Return the (x, y) coordinate for the center point of the cell that contains the specified text.  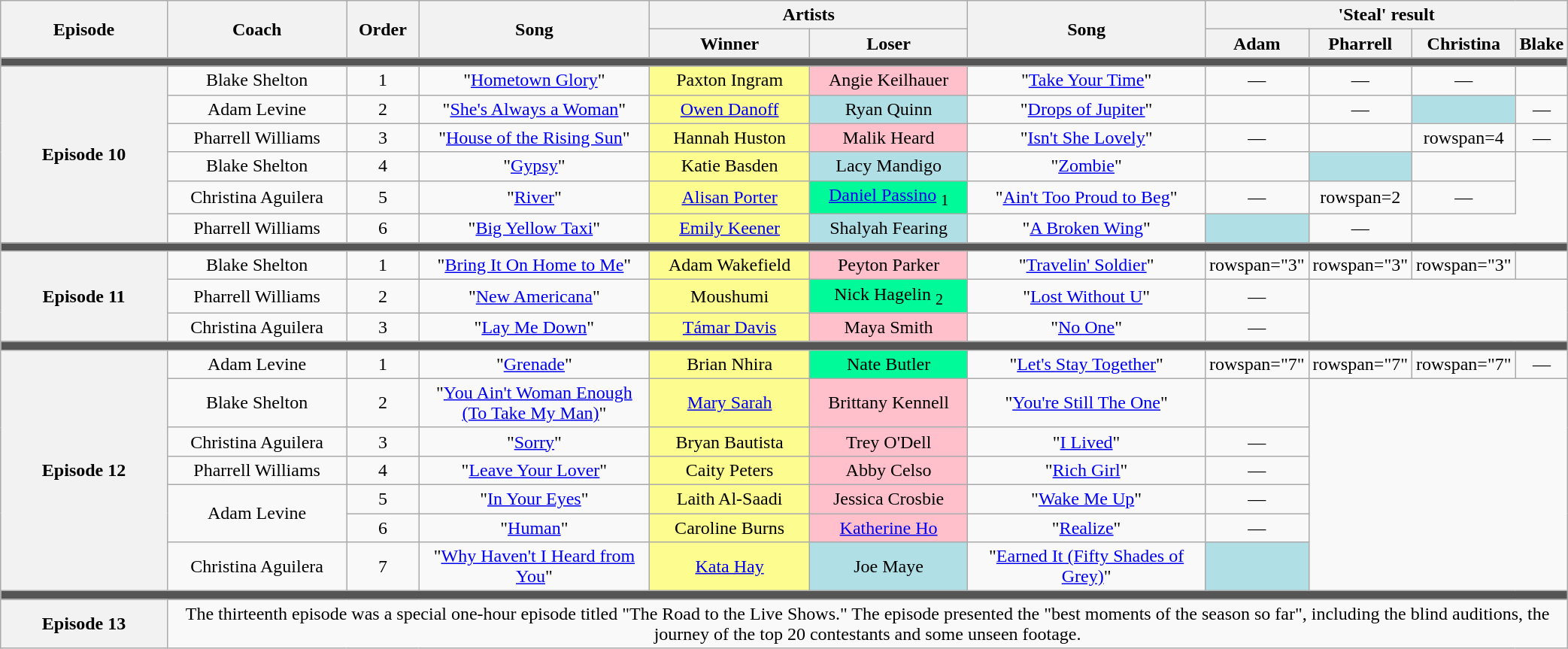
"House of the Rising Sun" (534, 138)
Adam Wakefield (729, 265)
"Grenade" (534, 364)
Laith Al-Saadi (729, 499)
Pharrell (1360, 44)
Trey O'Dell (889, 441)
Order (383, 29)
Coach (257, 29)
"Take Your Time" (1087, 80)
"River" (534, 197)
Joe Maye (889, 567)
Episode 13 (84, 624)
"Hometown Glory" (534, 80)
Moushumi (729, 296)
"Why Haven't I Heard from You" (534, 567)
Alisan Porter (729, 197)
Owen Danoff (729, 109)
"Lost Without U" (1087, 296)
"Gypsy" (534, 166)
"She's Always a Woman" (534, 109)
Nate Butler (889, 364)
"Human" (534, 527)
"Travelin' Soldier" (1087, 265)
Lacy Mandigo (889, 166)
"Zombie" (1087, 166)
Jessica Crosbie (889, 499)
Brian Nhira (729, 364)
Maya Smith (889, 327)
"Isn't She Lovely" (1087, 138)
'Steal' result (1386, 15)
"New Americana" (534, 296)
Adam (1257, 44)
Loser (889, 44)
Winner (729, 44)
Shalyah Fearing (889, 229)
"Drops of Jupiter" (1087, 109)
"Realize" (1087, 527)
"I Lived" (1087, 441)
"A Broken Wing" (1087, 229)
"Lay Me Down" (534, 327)
Episode (84, 29)
rowspan=4 (1464, 138)
Abby Celso (889, 470)
7 (383, 567)
Hannah Huston (729, 138)
"You're Still The One" (1087, 403)
rowspan=2 (1360, 197)
Angie Keilhauer (889, 80)
Bryan Bautista (729, 441)
"Big Yellow Taxi" (534, 229)
"You Ain't Woman Enough (To Take My Man)" (534, 403)
"Wake Me Up" (1087, 499)
"Leave Your Lover" (534, 470)
Katherine Ho (889, 527)
Episode 10 (84, 155)
Artists (809, 15)
Mary Sarah (729, 403)
"Rich Girl" (1087, 470)
Brittany Kennell (889, 403)
Malik Heard (889, 138)
Caity Peters (729, 470)
Peyton Parker (889, 265)
"Ain't Too Proud to Beg" (1087, 197)
"No One" (1087, 327)
Christina (1464, 44)
Episode 11 (84, 296)
Ryan Quinn (889, 109)
"Sorry" (534, 441)
Nick Hagelin 2 (889, 296)
"In Your Eyes" (534, 499)
Támar Davis (729, 327)
Katie Basden (729, 166)
Blake (1542, 44)
Paxton Ingram (729, 80)
Emily Keener (729, 229)
"Let's Stay Together" (1087, 364)
Kata Hay (729, 567)
Caroline Burns (729, 527)
"Bring It On Home to Me" (534, 265)
Episode 12 (84, 470)
Daniel Passino 1 (889, 197)
"Earned It (Fifty Shades of Grey)" (1087, 567)
